Detect which cell encompasses the target text, then output its (x, y) center coordinate. 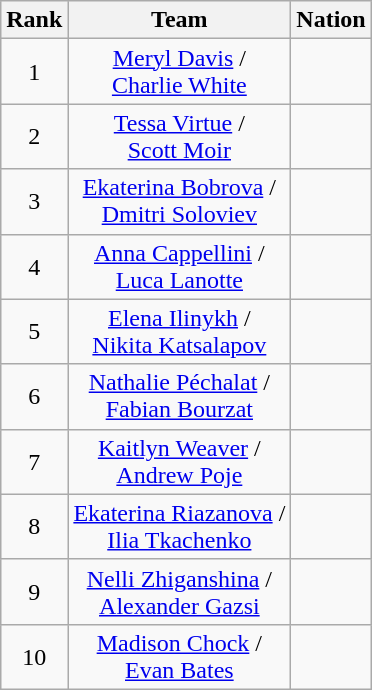
5 (34, 332)
Kaitlyn Weaver / Andrew Poje (180, 462)
Rank (34, 20)
Meryl Davis / Charlie White (180, 72)
1 (34, 72)
4 (34, 266)
Nelli Zhiganshina / Alexander Gazsi (180, 592)
10 (34, 656)
6 (34, 396)
8 (34, 526)
Ekaterina Bobrova / Dmitri Soloviev (180, 202)
Nathalie Péchalat / Fabian Bourzat (180, 396)
Anna Cappellini / Luca Lanotte (180, 266)
Tessa Virtue / Scott Moir (180, 136)
Nation (331, 20)
9 (34, 592)
Madison Chock / Evan Bates (180, 656)
2 (34, 136)
Team (180, 20)
Ekaterina Riazanova / Ilia Tkachenko (180, 526)
7 (34, 462)
3 (34, 202)
Elena Ilinykh / Nikita Katsalapov (180, 332)
